Return [X, Y] of the center of cell containing provided text 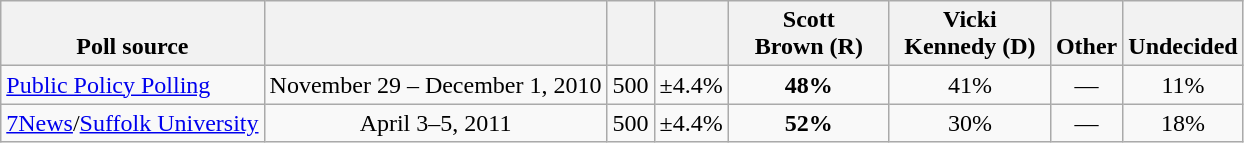
November 29 – December 1, 2010 [436, 85]
11% [1183, 85]
30% [970, 123]
VickiKennedy (D) [970, 34]
18% [1183, 123]
48% [808, 85]
April 3–5, 2011 [436, 123]
ScottBrown (R) [808, 34]
Poll source [132, 34]
7News/Suffolk University [132, 123]
52% [808, 123]
Public Policy Polling [132, 85]
Other [1086, 34]
Undecided [1183, 34]
41% [970, 85]
